Output the [X, Y] coordinate of the center of the cell containing the given text.  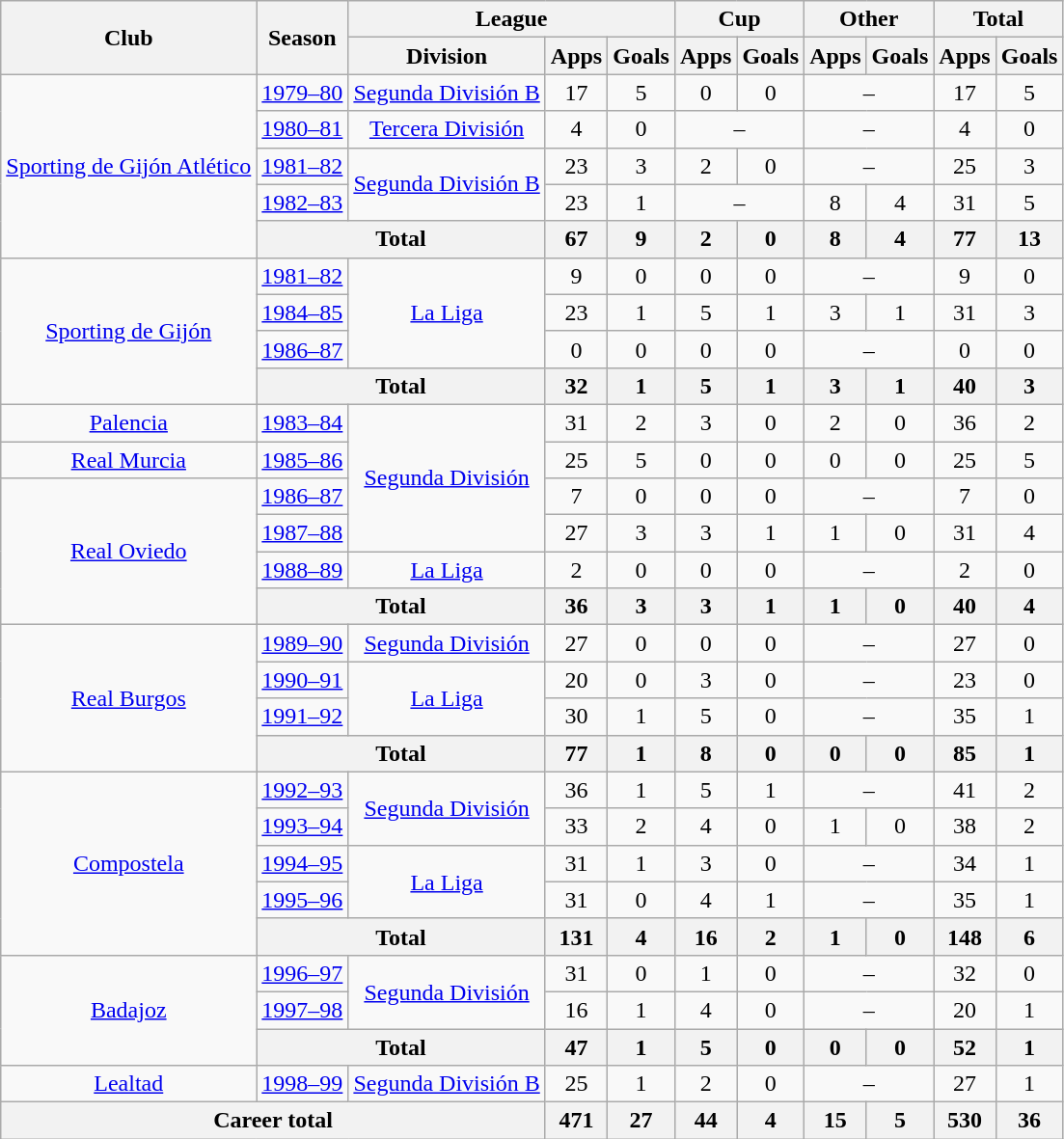
1992–93 [303, 790]
Real Burgos [129, 698]
1985–86 [303, 460]
1990–91 [303, 680]
Season [303, 38]
Badajoz [129, 1010]
1979–80 [303, 93]
67 [576, 239]
Compostela [129, 863]
15 [835, 1121]
1998–99 [303, 1084]
1983–84 [303, 422]
471 [576, 1121]
1997–98 [303, 1010]
33 [576, 827]
1984–85 [303, 312]
Sporting de Gijón [129, 331]
Lealtad [129, 1084]
13 [1029, 239]
52 [965, 1046]
Other [869, 19]
Tercera División [447, 129]
131 [576, 936]
530 [965, 1121]
1980–81 [303, 129]
1987–88 [303, 533]
1989–90 [303, 643]
1991–92 [303, 717]
38 [965, 827]
148 [965, 936]
1994–95 [303, 863]
Palencia [129, 422]
47 [576, 1046]
Real Oviedo [129, 552]
1996–97 [303, 973]
1993–94 [303, 827]
41 [965, 790]
Real Murcia [129, 460]
6 [1029, 936]
Club [129, 38]
1988–89 [303, 570]
34 [965, 863]
Sporting de Gijón Atlético [129, 166]
44 [705, 1121]
Division [447, 56]
Cup [739, 19]
30 [576, 717]
League [511, 19]
85 [965, 753]
1995–96 [303, 900]
Career total [274, 1121]
1982–83 [303, 203]
